Identify which cell holds the provided text, then report its (X, Y) central coordinate. 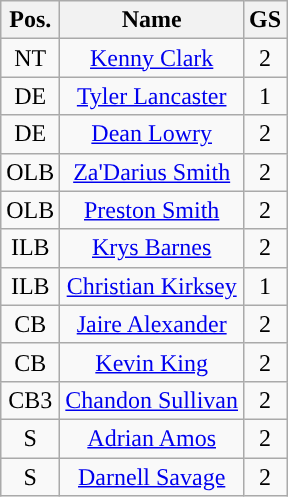
Krys Barnes (152, 248)
CB3 (30, 400)
Chandon Sullivan (152, 400)
Tyler Lancaster (152, 96)
Dean Lowry (152, 134)
Preston Smith (152, 210)
Christian Kirksey (152, 286)
Name (152, 20)
Kenny Clark (152, 58)
Jaire Alexander (152, 324)
Pos. (30, 20)
GS (266, 20)
Darnell Savage (152, 477)
Za'Darius Smith (152, 172)
Kevin King (152, 362)
Adrian Amos (152, 438)
NT (30, 58)
